Search for the cell housing the specified text and yield its [x, y] center coordinate. 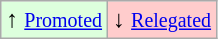
↓ Relegated [162, 20]
↑ Promoted [54, 20]
